Scan for the cell matching the given text and deliver its (x, y) coordinate at center. 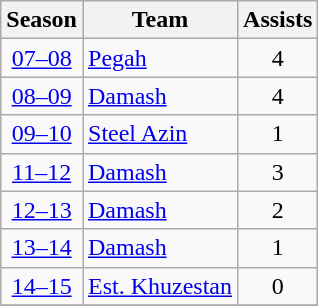
Assists (278, 20)
0 (278, 286)
2 (278, 210)
12–13 (42, 210)
09–10 (42, 134)
Team (160, 20)
13–14 (42, 248)
Season (42, 20)
07–08 (42, 58)
11–12 (42, 172)
Pegah (160, 58)
08–09 (42, 96)
Est. Khuzestan (160, 286)
14–15 (42, 286)
Steel Azin (160, 134)
3 (278, 172)
